Find where the given text appears and provide that cell's center as (x, y) coordinate. 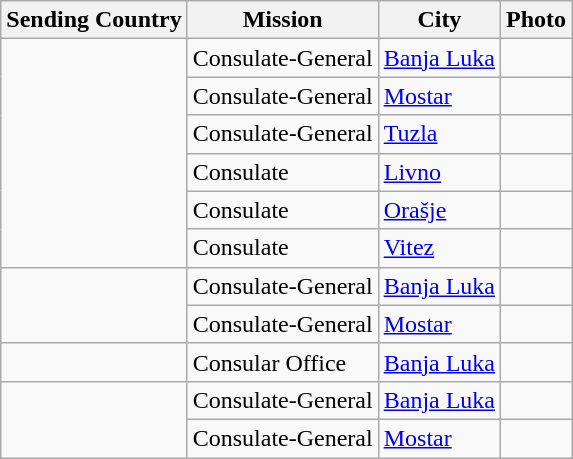
Tuzla (439, 134)
Livno (439, 172)
Consular Office (282, 362)
Photo (536, 20)
Vitez (439, 248)
Sending Country (94, 20)
City (439, 20)
Orašje (439, 210)
Mission (282, 20)
